From the cell containing the given text, extract its center point as [X, Y] coordinate. 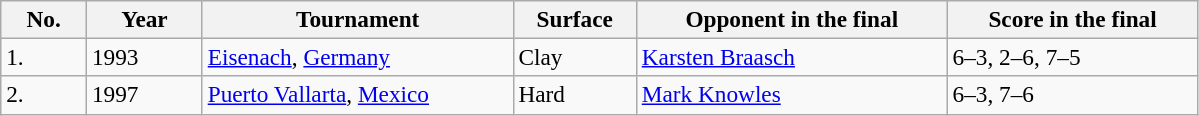
Clay [574, 57]
Opponent in the final [792, 19]
Mark Knowles [792, 95]
Tournament [358, 19]
Karsten Braasch [792, 57]
Eisenach, Germany [358, 57]
2. [44, 95]
Year [145, 19]
No. [44, 19]
Hard [574, 95]
1. [44, 57]
6–3, 2–6, 7–5 [1072, 57]
1993 [145, 57]
1997 [145, 95]
Score in the final [1072, 19]
Puerto Vallarta, Mexico [358, 95]
Surface [574, 19]
6–3, 7–6 [1072, 95]
